Identify which cell holds the provided text, then report its [x, y] central coordinate. 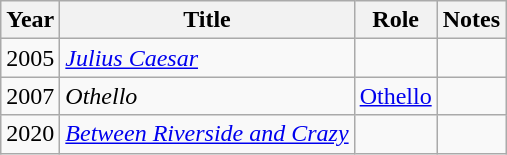
2020 [30, 134]
Notes [471, 20]
2007 [30, 96]
Title [207, 20]
Year [30, 20]
Role [396, 20]
Julius Caesar [207, 58]
2005 [30, 58]
Between Riverside and Crazy [207, 134]
